From the cell containing the given text, extract its center point as [X, Y] coordinate. 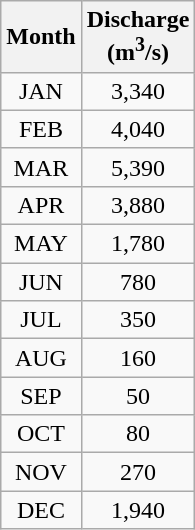
AUG [41, 358]
Discharge(m3/s) [138, 37]
MAR [41, 167]
1,780 [138, 244]
JAN [41, 91]
50 [138, 396]
160 [138, 358]
DEC [41, 510]
4,040 [138, 129]
1,940 [138, 510]
780 [138, 282]
APR [41, 205]
80 [138, 434]
JUN [41, 282]
OCT [41, 434]
5,390 [138, 167]
SEP [41, 396]
NOV [41, 472]
3,880 [138, 205]
350 [138, 320]
MAY [41, 244]
JUL [41, 320]
3,340 [138, 91]
FEB [41, 129]
Month [41, 37]
270 [138, 472]
